Identify which cell holds the provided text, then report its [x, y] central coordinate. 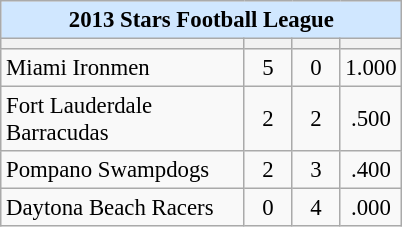
Fort Lauderdale Barracudas [122, 120]
Miami Ironmen [122, 68]
3 [316, 170]
.000 [371, 208]
.500 [371, 120]
.400 [371, 170]
4 [316, 208]
5 [268, 68]
2013 Stars Football League [202, 20]
Pompano Swampdogs [122, 170]
1.000 [371, 68]
Daytona Beach Racers [122, 208]
